Output the [X, Y] coordinate of the center of the cell containing the given text.  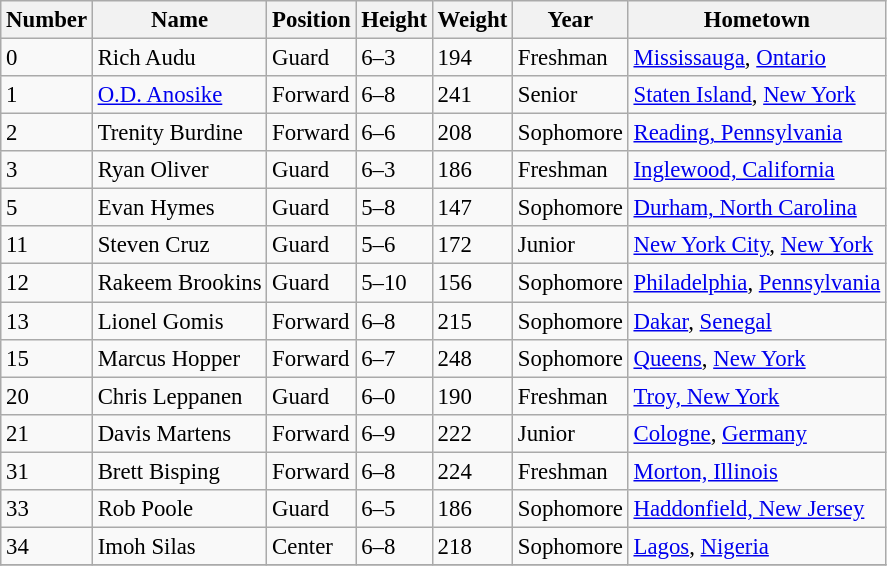
Rob Poole [179, 509]
New York City, New York [756, 245]
Height [394, 20]
Marcus Hopper [179, 358]
218 [472, 546]
Senior [571, 95]
31 [47, 471]
208 [472, 133]
Davis Martens [179, 433]
Brett Bisping [179, 471]
215 [472, 321]
Lionel Gomis [179, 321]
Rakeem Brookins [179, 283]
5 [47, 208]
33 [47, 509]
15 [47, 358]
Dakar, Senegal [756, 321]
Number [47, 20]
0 [47, 58]
190 [472, 396]
Evan Hymes [179, 208]
2 [47, 133]
Queens, New York [756, 358]
241 [472, 95]
Morton, Illinois [756, 471]
Mississauga, Ontario [756, 58]
Haddonfield, New Jersey [756, 509]
6–0 [394, 396]
Imoh Silas [179, 546]
5–8 [394, 208]
Trenity Burdine [179, 133]
11 [47, 245]
34 [47, 546]
Reading, Pennsylvania [756, 133]
Ryan Oliver [179, 170]
Philadelphia, Pennsylvania [756, 283]
Inglewood, California [756, 170]
6–7 [394, 358]
Year [571, 20]
Staten Island, New York [756, 95]
5–6 [394, 245]
194 [472, 58]
6–9 [394, 433]
Position [312, 20]
224 [472, 471]
3 [47, 170]
5–10 [394, 283]
156 [472, 283]
Weight [472, 20]
12 [47, 283]
248 [472, 358]
Steven Cruz [179, 245]
222 [472, 433]
Cologne, Germany [756, 433]
Chris Leppanen [179, 396]
13 [47, 321]
21 [47, 433]
Troy, New York [756, 396]
6–6 [394, 133]
Rich Audu [179, 58]
Durham, North Carolina [756, 208]
1 [47, 95]
Hometown [756, 20]
172 [472, 245]
O.D. Anosike [179, 95]
Center [312, 546]
6–5 [394, 509]
Name [179, 20]
20 [47, 396]
Lagos, Nigeria [756, 546]
147 [472, 208]
